From the cell containing the given text, extract its center point as (X, Y) coordinate. 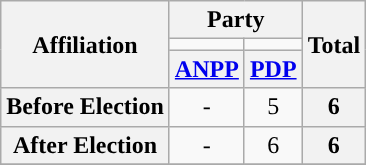
After Election (86, 145)
5 (273, 107)
ANPP (206, 69)
Total (334, 44)
PDP (273, 69)
Affiliation (86, 44)
Party (236, 20)
Before Election (86, 107)
